For the text-containing cell, return its midpoint in (x, y) coordinate format. 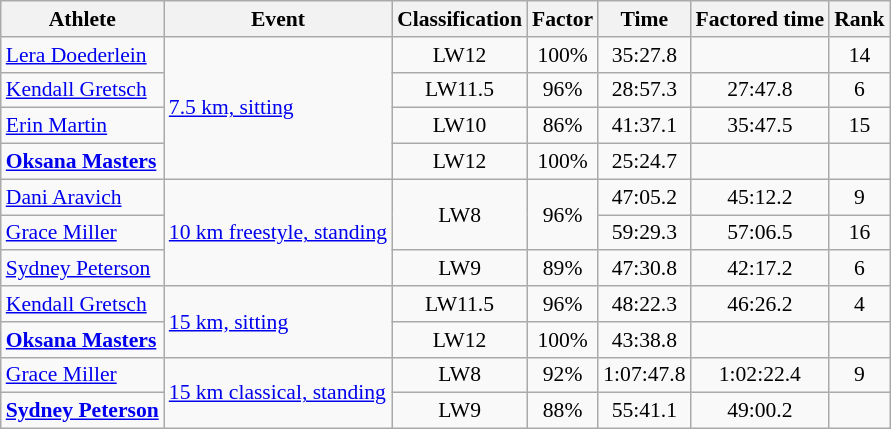
15 (860, 126)
Erin Martin (82, 126)
25:24.7 (644, 162)
1:07:47.8 (644, 375)
1:02:22.4 (760, 375)
46:26.2 (760, 304)
Athlete (82, 19)
55:41.1 (644, 411)
59:29.3 (644, 233)
88% (562, 411)
4 (860, 304)
47:05.2 (644, 197)
Time (644, 19)
15 km, sitting (278, 322)
42:17.2 (760, 269)
16 (860, 233)
Rank (860, 19)
27:47.8 (760, 90)
10 km freestyle, standing (278, 232)
LW10 (460, 126)
Factor (562, 19)
45:12.2 (760, 197)
48:22.3 (644, 304)
47:30.8 (644, 269)
92% (562, 375)
Classification (460, 19)
28:57.3 (644, 90)
Lera Doederlein (82, 55)
86% (562, 126)
15 km classical, standing (278, 392)
14 (860, 55)
Event (278, 19)
43:38.8 (644, 340)
41:37.1 (644, 126)
35:27.8 (644, 55)
Factored time (760, 19)
57:06.5 (760, 233)
35:47.5 (760, 126)
89% (562, 269)
Dani Aravich (82, 197)
49:00.2 (760, 411)
7.5 km, sitting (278, 108)
